Provide the (x, y) coordinate of the cell's center where the given text is located.  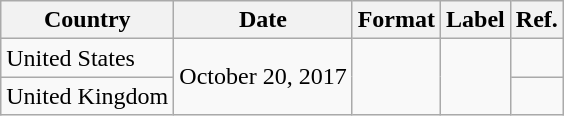
October 20, 2017 (263, 77)
Ref. (536, 20)
Country (88, 20)
Label (476, 20)
United Kingdom (88, 96)
Date (263, 20)
Format (396, 20)
United States (88, 58)
